Return the [X, Y] coordinate for the center point of the cell that contains the specified text.  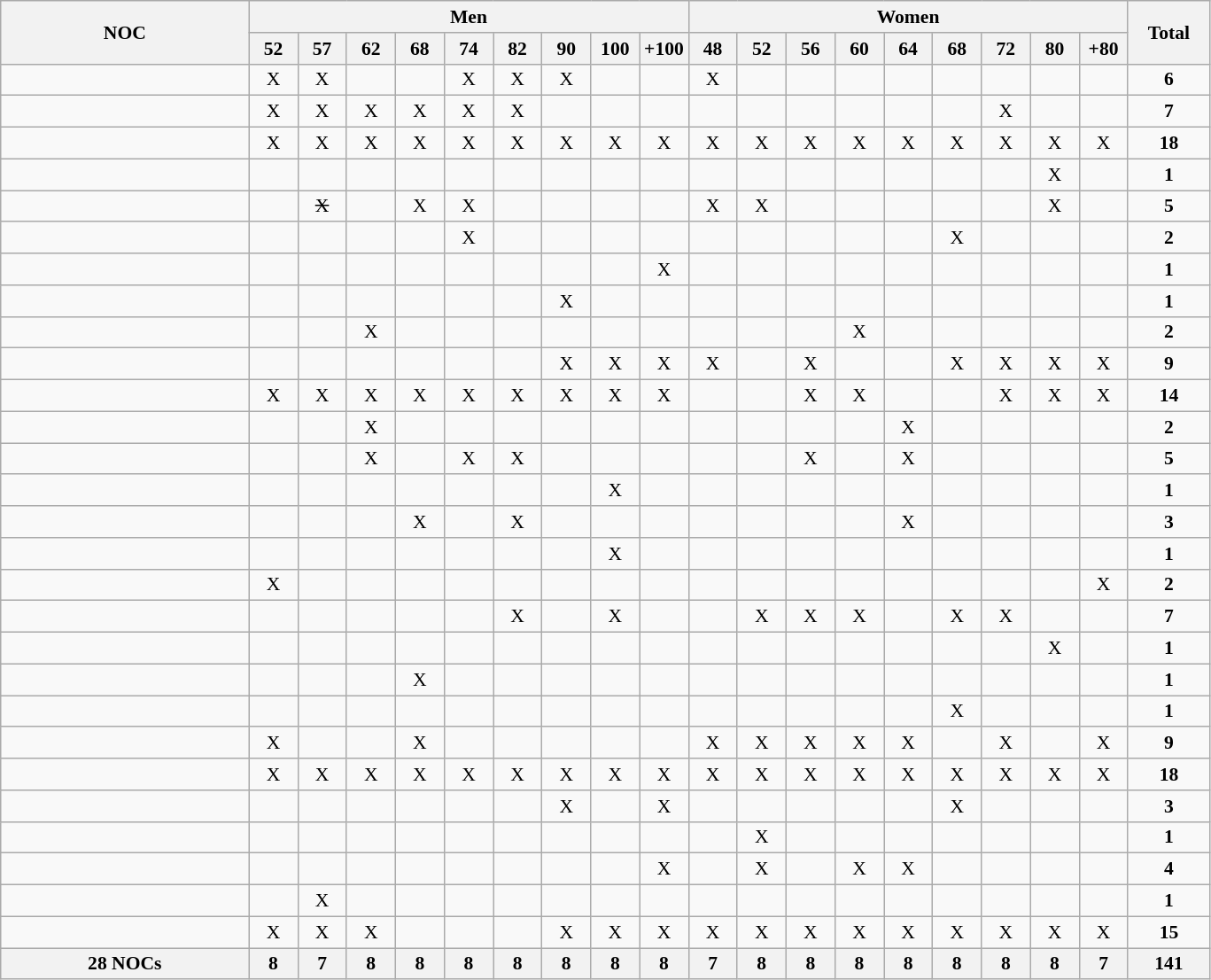
90 [567, 49]
4 [1169, 869]
+100 [664, 49]
141 [1169, 964]
Total [1169, 32]
72 [1006, 49]
60 [859, 49]
Women [908, 17]
15 [1169, 932]
+80 [1104, 49]
NOC [125, 32]
74 [468, 49]
48 [712, 49]
Men [469, 17]
82 [517, 49]
57 [322, 49]
14 [1169, 396]
62 [370, 49]
80 [1054, 49]
6 [1169, 80]
28 NOCs [125, 964]
100 [615, 49]
56 [810, 49]
64 [909, 49]
